For the text-containing cell, return its midpoint in [X, Y] coordinate format. 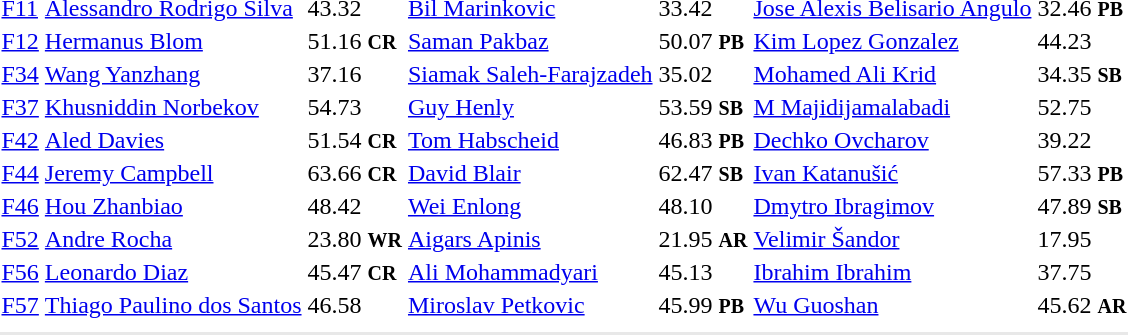
45.47 CR [354, 272]
F57 [20, 305]
Guy Henly [530, 107]
51.54 CR [354, 140]
Dechko Ovcharov [892, 140]
Wang Yanzhang [173, 74]
Wu Guoshan [892, 305]
F44 [20, 173]
48.10 [703, 206]
Ivan Katanušić [892, 173]
Dmytro Ibragimov [892, 206]
48.42 [354, 206]
51.16 CR [354, 41]
39.22 [1082, 140]
45.13 [703, 272]
45.62 AR [1082, 305]
Miroslav Petkovic [530, 305]
50.07 PB [703, 41]
Leonardo Diaz [173, 272]
David Blair [530, 173]
Ibrahim Ibrahim [892, 272]
63.66 CR [354, 173]
21.95 AR [703, 239]
35.02 [703, 74]
Siamak Saleh-Farajzadeh [530, 74]
54.73 [354, 107]
Wei Enlong [530, 206]
47.89 SB [1082, 206]
37.16 [354, 74]
52.75 [1082, 107]
F46 [20, 206]
17.95 [1082, 239]
Jeremy Campbell [173, 173]
23.80 WR [354, 239]
Khusniddin Norbekov [173, 107]
46.83 PB [703, 140]
37.75 [1082, 272]
53.59 SB [703, 107]
44.23 [1082, 41]
F34 [20, 74]
34.35 SB [1082, 74]
Aled Davies [173, 140]
45.99 PB [703, 305]
Ali Mohammadyari [530, 272]
Saman Pakbaz [530, 41]
F37 [20, 107]
Kim Lopez Gonzalez [892, 41]
Hou Zhanbiao [173, 206]
Mohamed Ali Krid [892, 74]
Thiago Paulino dos Santos [173, 305]
62.47 SB [703, 173]
F52 [20, 239]
Aigars Apinis [530, 239]
Andre Rocha [173, 239]
Velimir Šandor [892, 239]
46.58 [354, 305]
F12 [20, 41]
57.33 PB [1082, 173]
F42 [20, 140]
F56 [20, 272]
Tom Habscheid [530, 140]
Hermanus Blom [173, 41]
M Majidijamalabadi [892, 107]
